Locate the cell with the specified text and output its (x, y) center coordinate. 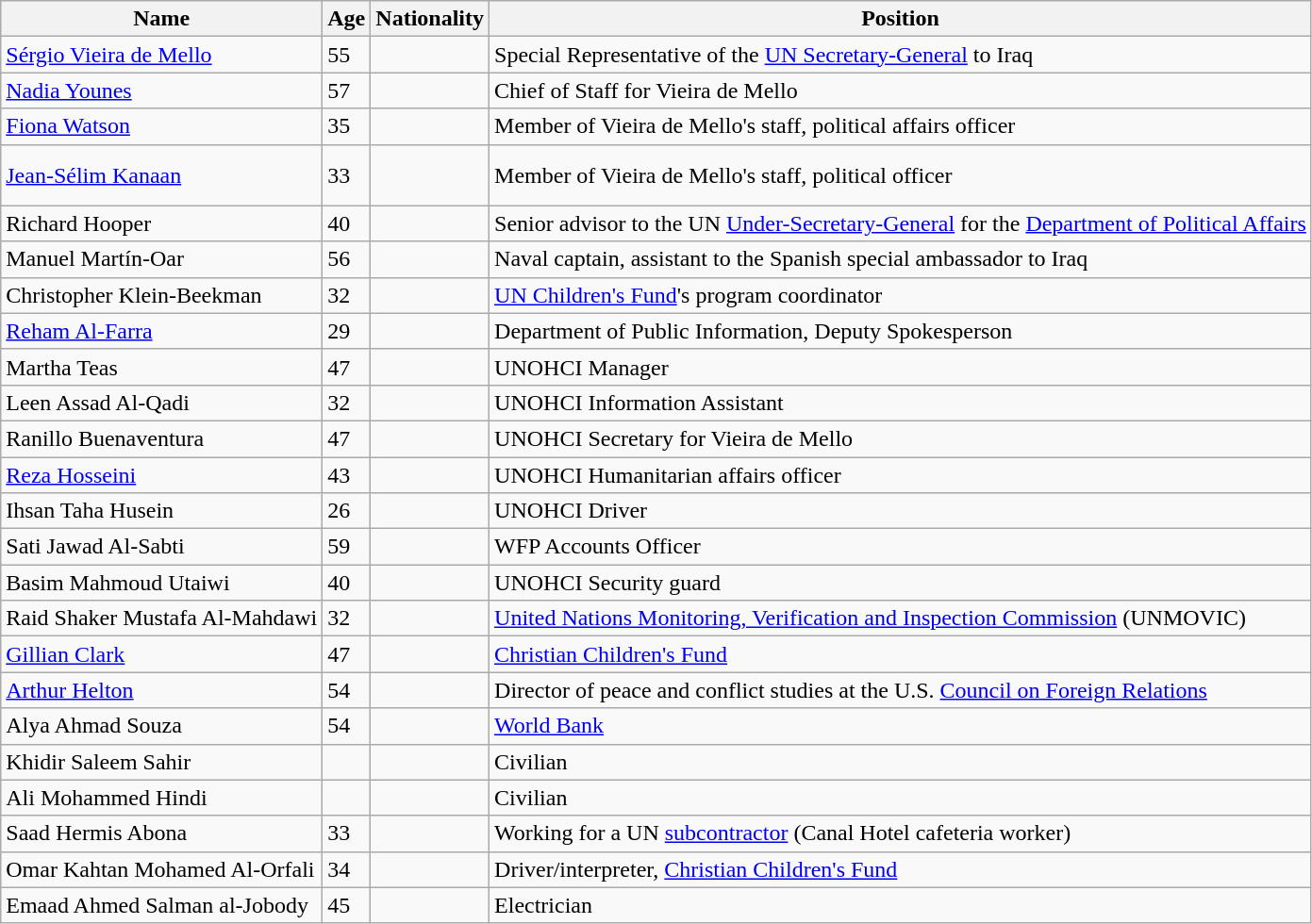
Gillian Clark (162, 654)
UNOHCI Information Assistant (901, 403)
Basim Mahmoud Utaiwi (162, 583)
Chief of Staff for Vieira de Mello (901, 91)
Director of peace and conflict studies at the U.S. Council on Foreign Relations (901, 690)
Khidir Saleem Sahir (162, 762)
59 (347, 547)
Martha Teas (162, 367)
29 (347, 331)
Arthur Helton (162, 690)
United Nations Monitoring, Verification and Inspection Commission (UNMOVIC) (901, 619)
WFP Accounts Officer (901, 547)
UNOHCI Secretary for Vieira de Mello (901, 438)
Omar Kahtan Mohamed Al-Orfali (162, 869)
Richard Hooper (162, 223)
Member of Vieira de Mello's staff, political affairs officer (901, 126)
Electrician (901, 905)
43 (347, 474)
Member of Vieira de Mello's staff, political officer (901, 175)
UNOHCI Manager (901, 367)
Department of Public Information, Deputy Spokesperson (901, 331)
World Bank (901, 726)
Age (347, 19)
Emaad Ahmed Salman al-Jobody (162, 905)
Nationality (430, 19)
Naval captain, assistant to the Spanish special ambassador to Iraq (901, 259)
Senior advisor to the UN Under-Secretary-General for the Department of Political Affairs (901, 223)
57 (347, 91)
UNOHCI Security guard (901, 583)
Working for a UN subcontractor (Canal Hotel cafeteria worker) (901, 833)
Driver/interpreter, Christian Children's Fund (901, 869)
34 (347, 869)
UNOHCI Humanitarian affairs officer (901, 474)
Jean-Sélim Kanaan (162, 175)
Ranillo Buenaventura (162, 438)
Name (162, 19)
35 (347, 126)
Reza Hosseini (162, 474)
UN Children's Fund's program coordinator (901, 295)
Position (901, 19)
55 (347, 55)
Manuel Martín-Oar (162, 259)
26 (347, 511)
45 (347, 905)
Ali Mohammed Hindi (162, 798)
Raid Shaker Mustafa Al-Mahdawi (162, 619)
Leen Assad Al-Qadi (162, 403)
56 (347, 259)
Reham Al-Farra (162, 331)
Christopher Klein-Beekman (162, 295)
Nadia Younes (162, 91)
Sérgio Vieira de Mello (162, 55)
UNOHCI Driver (901, 511)
Christian Children's Fund (901, 654)
Sati Jawad Al-Sabti (162, 547)
Saad Hermis Abona (162, 833)
Fiona Watson (162, 126)
Ihsan Taha Husein (162, 511)
Alya Ahmad Souza (162, 726)
Special Representative of the UN Secretary-General to Iraq (901, 55)
